Identify which cell holds the provided text, then report its (X, Y) central coordinate. 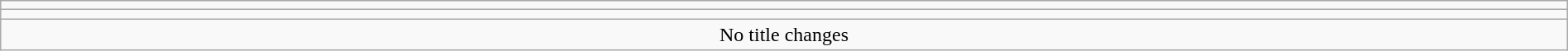
No title changes (784, 35)
